For the text-containing cell, return its midpoint in [X, Y] coordinate format. 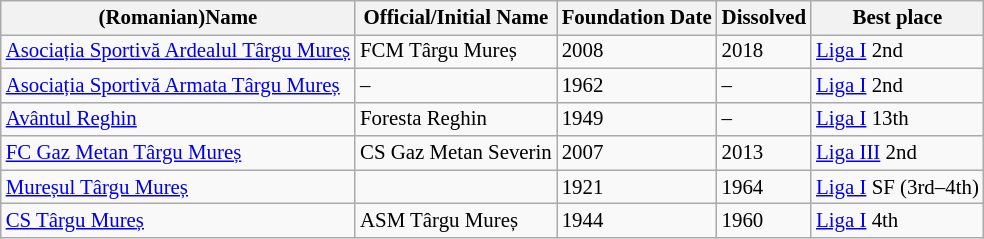
2013 [764, 153]
Asociația Sportivă Ardealul Târgu Mureș [178, 51]
Best place [898, 18]
1921 [637, 187]
1944 [637, 221]
Liga I 4th [898, 221]
Mureșul Târgu Mureș [178, 187]
ASM Târgu Mureș [456, 221]
Avântul Reghin [178, 119]
FC Gaz Metan Târgu Mureș [178, 153]
1964 [764, 187]
Liga I 13th [898, 119]
(Romanian)Name [178, 18]
CS Gaz Metan Severin [456, 153]
2007 [637, 153]
CS Târgu Mureș [178, 221]
1962 [637, 85]
Dissolved [764, 18]
FCM Târgu Mureș [456, 51]
Foundation Date [637, 18]
2008 [637, 51]
Foresta Reghin [456, 119]
2018 [764, 51]
Official/Initial Name [456, 18]
Asociația Sportivă Armata Târgu Mureș [178, 85]
1960 [764, 221]
1949 [637, 119]
Liga I SF (3rd–4th) [898, 187]
Liga III 2nd [898, 153]
